Provide the (x, y) coordinate of the cell's center where the given text is located.  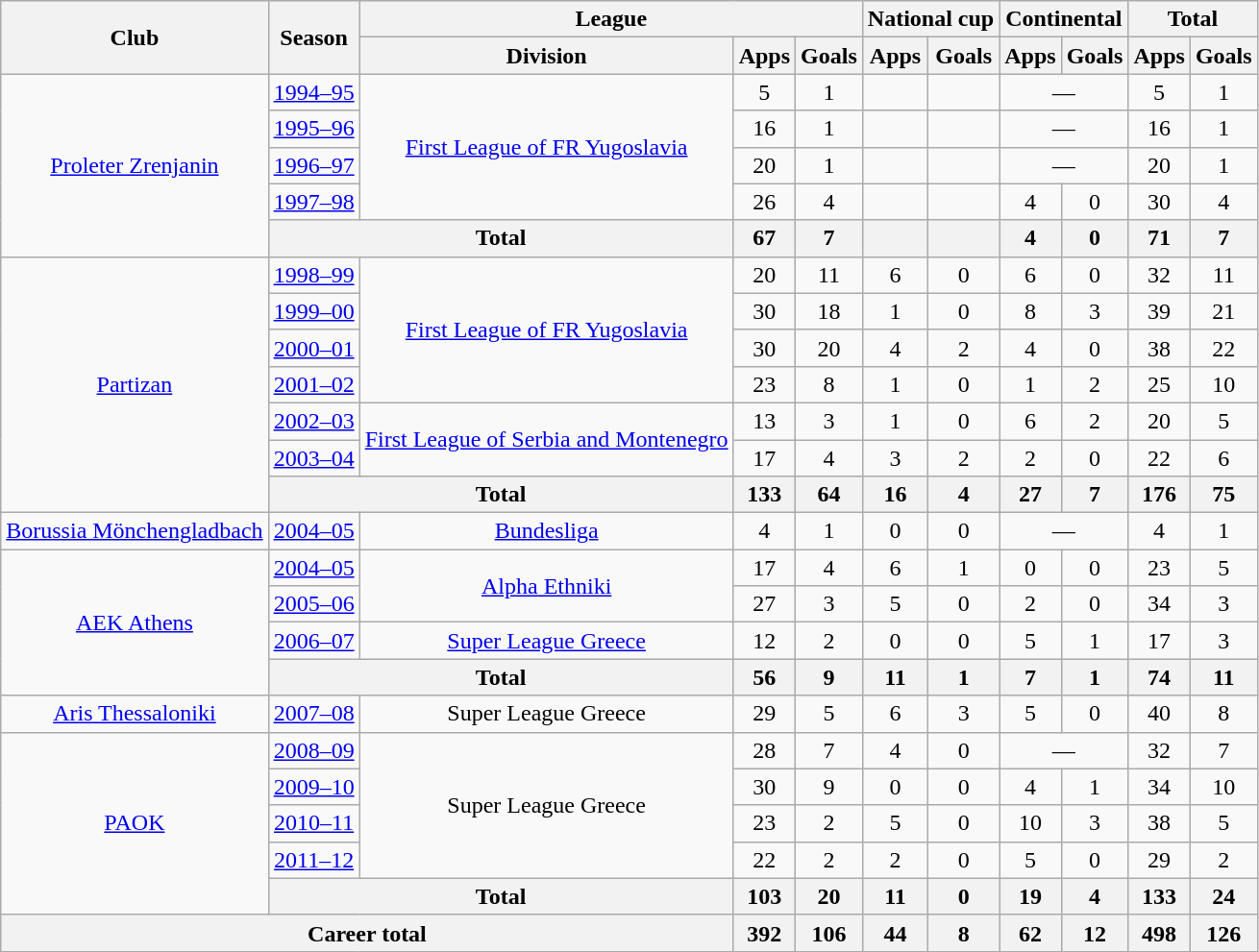
176 (1159, 495)
21 (1223, 311)
Club (135, 37)
PAOK (135, 823)
Continental (1064, 19)
1994–95 (313, 92)
1999–00 (313, 311)
103 (764, 896)
Bundesliga (546, 531)
75 (1223, 495)
56 (764, 677)
Career total (367, 933)
25 (1159, 384)
Partizan (135, 384)
Aris Thessaloniki (135, 714)
2011–12 (313, 860)
498 (1159, 933)
28 (764, 750)
2001–02 (313, 384)
League (611, 19)
106 (829, 933)
2010–11 (313, 823)
392 (764, 933)
Season (313, 37)
1997–98 (313, 202)
2005–06 (313, 604)
2008–09 (313, 750)
2002–03 (313, 421)
1996–97 (313, 165)
1995–96 (313, 129)
Alpha Ethniki (546, 586)
64 (829, 495)
First League of Serbia and Montenegro (546, 439)
2007–08 (313, 714)
Borussia Mönchengladbach (135, 531)
74 (1159, 677)
44 (895, 933)
Proleter Zrenjanin (135, 165)
2000–01 (313, 348)
18 (829, 311)
National cup (930, 19)
13 (764, 421)
1998–99 (313, 275)
AEK Athens (135, 622)
126 (1223, 933)
2003–04 (313, 458)
71 (1159, 238)
Division (546, 56)
39 (1159, 311)
40 (1159, 714)
2006–07 (313, 641)
62 (1030, 933)
24 (1223, 896)
26 (764, 202)
67 (764, 238)
19 (1030, 896)
2009–10 (313, 787)
